Find where the given text appears and provide that cell's center as (x, y) coordinate. 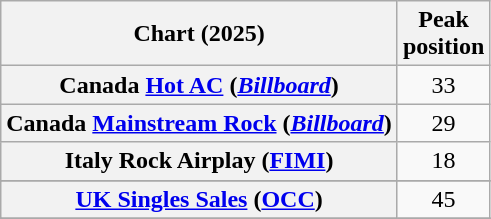
Chart (2025) (200, 34)
Peakposition (443, 34)
45 (443, 199)
29 (443, 123)
Canada Hot AC (Billboard) (200, 85)
Canada Mainstream Rock (Billboard) (200, 123)
Italy Rock Airplay (FIMI) (200, 161)
18 (443, 161)
UK Singles Sales (OCC) (200, 199)
33 (443, 85)
